Provide the [X, Y] coordinate of the cell's center where the given text is located.  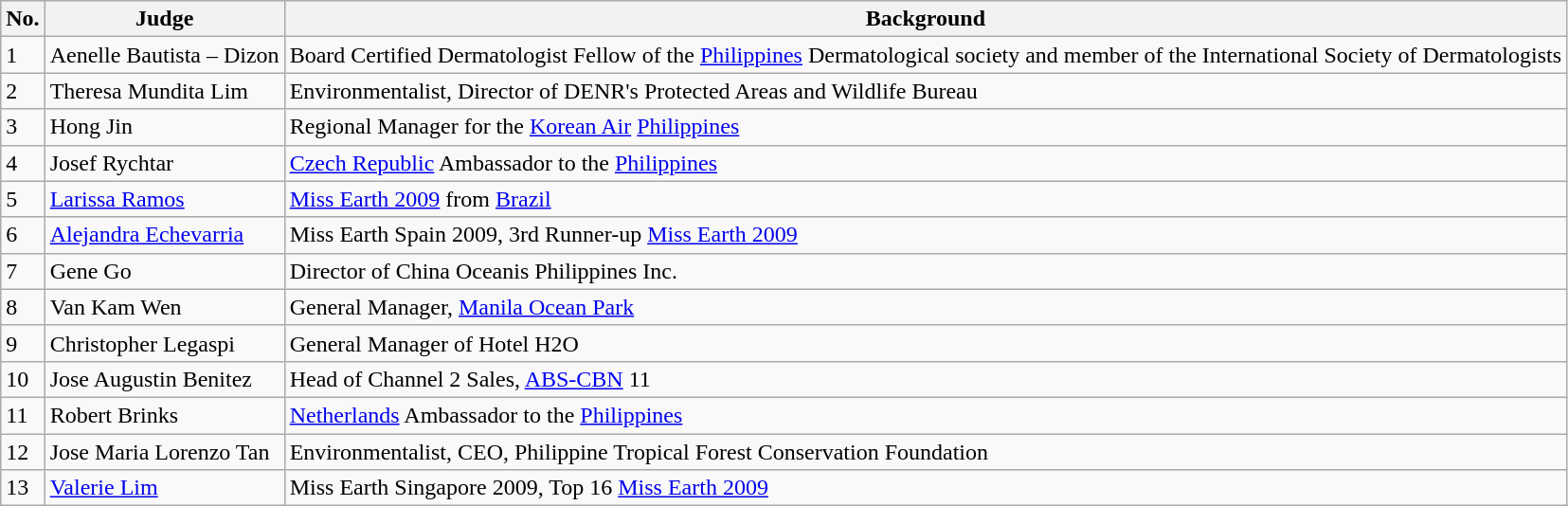
Board Certified Dermatologist Fellow of the Philippines Dermatological society and member of the International Society of Dermatologists [925, 55]
Aenelle Bautista – Dizon [165, 55]
Jose Maria Lorenzo Tan [165, 452]
12 [23, 452]
Netherlands Ambassador to the Philippines [925, 415]
4 [23, 163]
Van Kam Wen [165, 307]
Alejandra Echevarria [165, 235]
Miss Earth 2009 from Brazil [925, 199]
Environmentalist, Director of DENR's Protected Areas and Wildlife Bureau [925, 91]
6 [23, 235]
Background [925, 19]
Josef Rychtar [165, 163]
Head of Channel 2 Sales, ABS-CBN 11 [925, 379]
No. [23, 19]
Gene Go [165, 271]
Judge [165, 19]
Regional Manager for the Korean Air Philippines [925, 127]
General Manager of Hotel H2O [925, 343]
11 [23, 415]
7 [23, 271]
General Manager, Manila Ocean Park [925, 307]
5 [23, 199]
1 [23, 55]
8 [23, 307]
3 [23, 127]
Czech Republic Ambassador to the Philippines [925, 163]
Jose Augustin Benitez [165, 379]
Director of China Oceanis Philippines Inc. [925, 271]
Valerie Lim [165, 488]
Miss Earth Singapore 2009, Top 16 Miss Earth 2009 [925, 488]
Theresa Mundita Lim [165, 91]
13 [23, 488]
Miss Earth Spain 2009, 3rd Runner-up Miss Earth 2009 [925, 235]
Environmentalist, CEO, Philippine Tropical Forest Conservation Foundation [925, 452]
9 [23, 343]
Hong Jin [165, 127]
Robert Brinks [165, 415]
2 [23, 91]
10 [23, 379]
Larissa Ramos [165, 199]
Christopher Legaspi [165, 343]
